Determine the (x, y) coordinate at the center of the cell enclosing the given text.  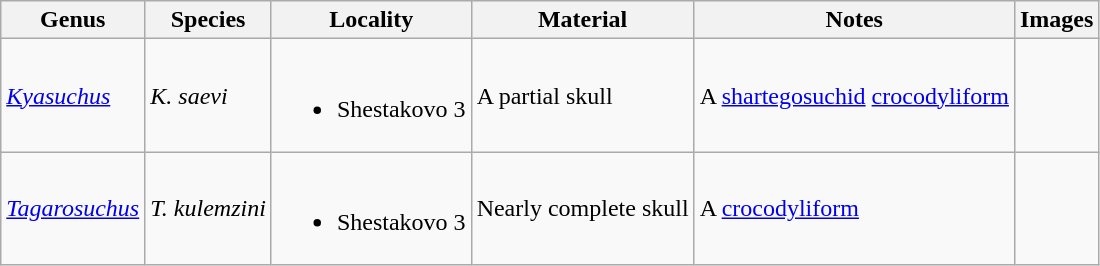
A shartegosuchid crocodyliform (854, 96)
A partial skull (582, 96)
Tagarosuchus (73, 208)
K. saevi (208, 96)
Locality (371, 20)
Notes (854, 20)
Images (1056, 20)
A crocodyliform (854, 208)
Material (582, 20)
Nearly complete skull (582, 208)
T. kulemzini (208, 208)
Kyasuchus (73, 96)
Species (208, 20)
Genus (73, 20)
